Capture the cell that displays the provided text and extract its [x, y] central coordinate. 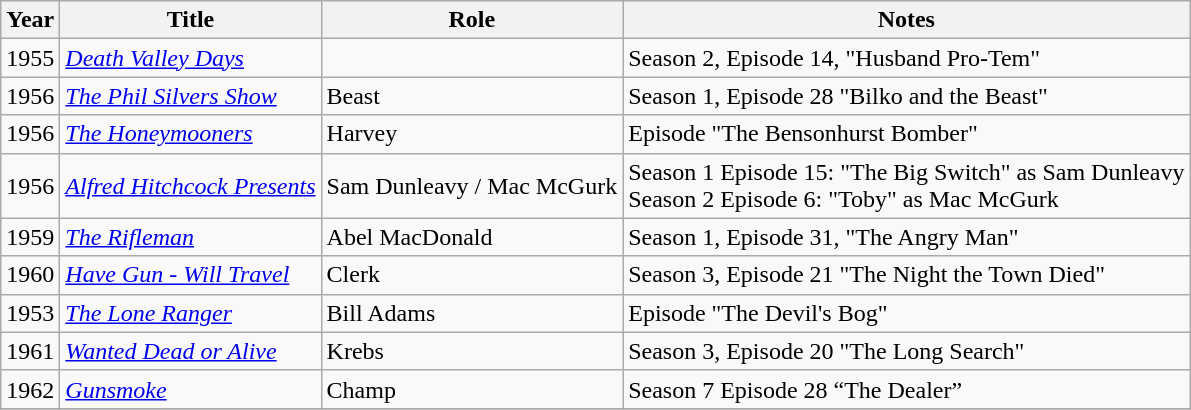
1962 [30, 389]
Season 1 Episode 15: "The Big Switch" as Sam DunleavySeason 2 Episode 6: "Toby" as Mac McGurk [906, 186]
Notes [906, 20]
Episode "The Bensonhurst Bomber" [906, 134]
Death Valley Days [190, 58]
Season 1, Episode 28 "Bilko and the Beast" [906, 96]
Sam Dunleavy / Mac McGurk [472, 186]
Abel MacDonald [472, 237]
1960 [30, 275]
Role [472, 20]
Episode "The Devil's Bog" [906, 313]
Season 3, Episode 21 "The Night the Town Died" [906, 275]
Have Gun - Will Travel [190, 275]
The Honeymooners [190, 134]
Season 3, Episode 20 "The Long Search" [906, 351]
1955 [30, 58]
Gunsmoke [190, 389]
Beast [472, 96]
The Lone Ranger [190, 313]
1961 [30, 351]
Bill Adams [472, 313]
The Phil Silvers Show [190, 96]
Champ [472, 389]
Harvey [472, 134]
Krebs [472, 351]
1959 [30, 237]
Season 2, Episode 14, "Husband Pro-Tem" [906, 58]
The Rifleman [190, 237]
Season 1, Episode 31, "The Angry Man" [906, 237]
Title [190, 20]
Alfred Hitchcock Presents [190, 186]
Season 7 Episode 28 “The Dealer” [906, 389]
Year [30, 20]
Clerk [472, 275]
Wanted Dead or Alive [190, 351]
1953 [30, 313]
